Output the [x, y] coordinate of the center of the cell containing the given text.  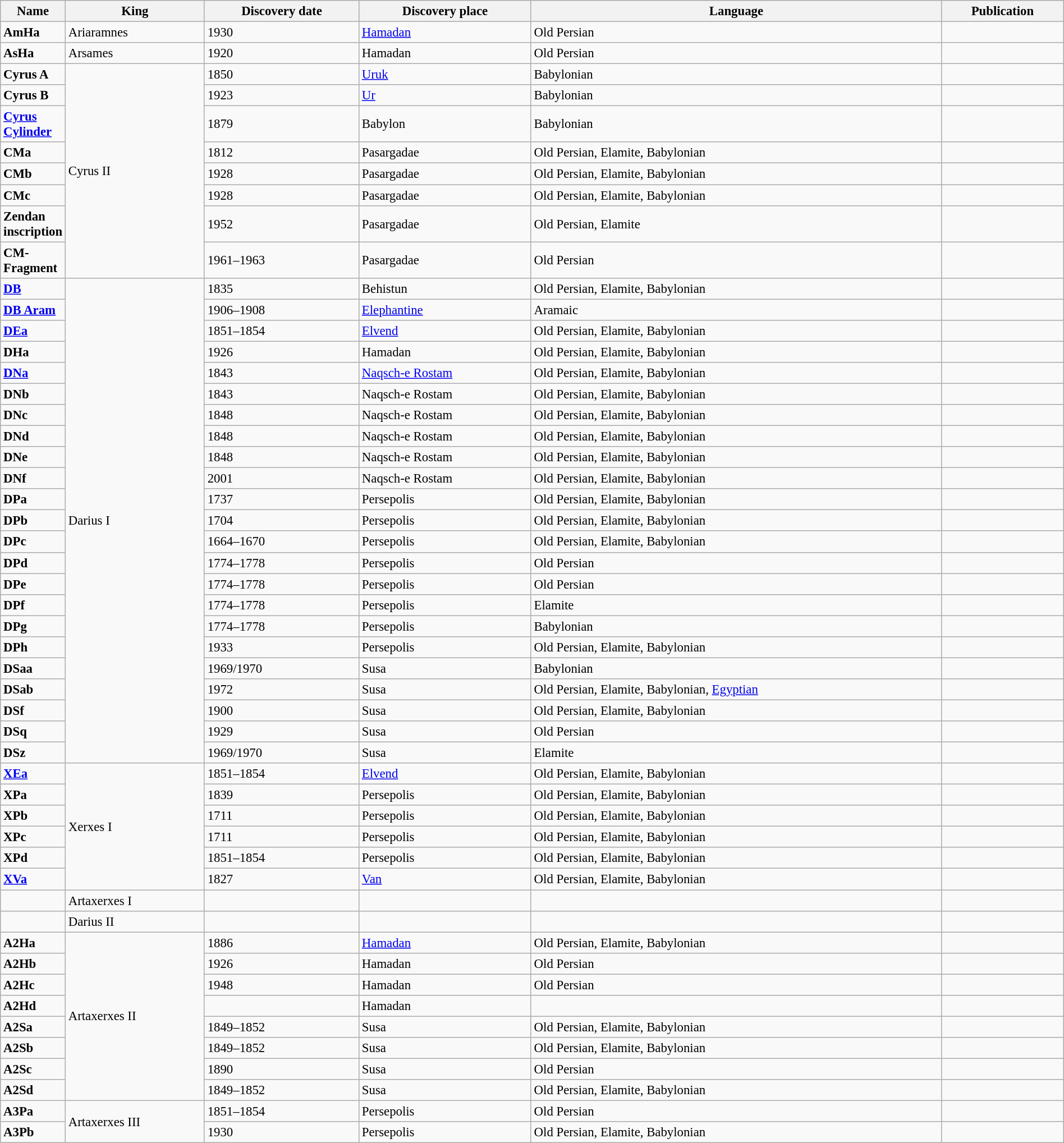
Aramaic [736, 310]
1920 [282, 53]
Van [446, 879]
1886 [282, 943]
1737 [282, 499]
XPc [33, 837]
DPb [33, 521]
DB [33, 288]
Cyrus B [33, 95]
Old Persian, Elamite [736, 223]
1827 [282, 879]
Publication [1003, 11]
1923 [282, 95]
1835 [282, 288]
DSz [33, 753]
Uruk [446, 75]
XPa [33, 795]
Ariaramnes [135, 33]
1879 [282, 125]
A2Sb [33, 1048]
1906–1908 [282, 310]
CM-Fragment [33, 260]
Darius I [135, 521]
DNa [33, 373]
XPb [33, 816]
DPd [33, 563]
XVa [33, 879]
Name [33, 11]
DSq [33, 732]
1929 [282, 732]
DSaa [33, 668]
DSab [33, 690]
Cyrus A [33, 75]
DPc [33, 542]
2001 [282, 479]
CMc [33, 195]
DNb [33, 394]
DPg [33, 626]
DPe [33, 584]
DNf [33, 479]
King [135, 11]
Artaxerxes I [135, 901]
A2Sa [33, 1027]
A2Hb [33, 963]
A2Hc [33, 985]
DPh [33, 648]
A2Sd [33, 1090]
DSf [33, 710]
Elephantine [446, 310]
Xerxes I [135, 827]
A2Hd [33, 1006]
Old Persian, Elamite, Babylonian, Egyptian [736, 690]
Artaxerxes II [135, 1017]
DHa [33, 352]
1933 [282, 648]
DPa [33, 499]
XPd [33, 858]
Arsames [135, 53]
DNc [33, 415]
AsHa [33, 53]
Babylon [446, 125]
Behistun [446, 288]
DEa [33, 331]
CMb [33, 174]
CMa [33, 153]
Ur [446, 95]
Darius II [135, 921]
Cyrus II [135, 171]
A2Sc [33, 1069]
1704 [282, 521]
1972 [282, 690]
AmHa [33, 33]
DNd [33, 437]
1900 [282, 710]
1961–1963 [282, 260]
Discovery place [446, 11]
1664–1670 [282, 542]
DB Aram [33, 310]
1850 [282, 75]
1890 [282, 1069]
A3Pb [33, 1132]
Cyrus Cylinder [33, 125]
1948 [282, 985]
1839 [282, 795]
Discovery date [282, 11]
A3Pa [33, 1112]
Zendan inscription [33, 223]
1812 [282, 153]
DNe [33, 457]
XEa [33, 774]
1952 [282, 223]
DPf [33, 605]
Language [736, 11]
A2Ha [33, 943]
Artaxerxes III [135, 1122]
